Identify which cell holds the provided text, then report its (x, y) central coordinate. 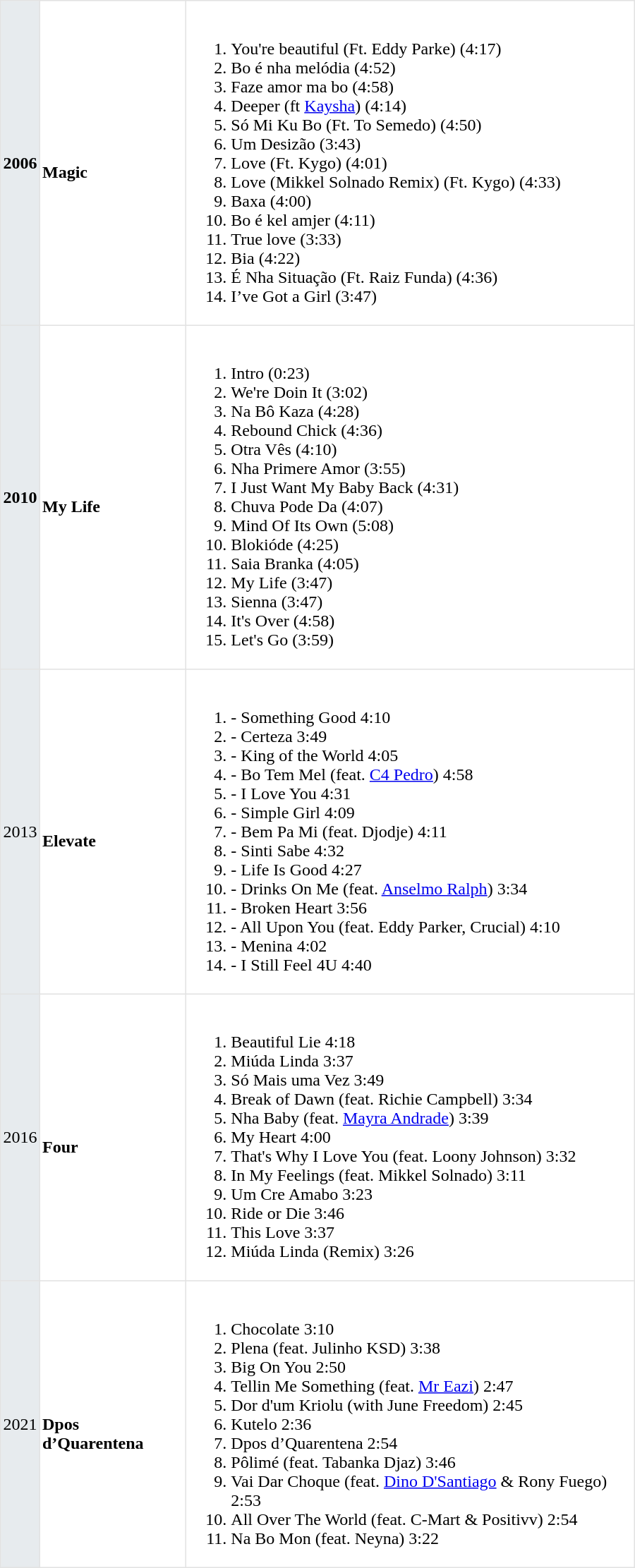
My Life (113, 497)
Elevate (113, 832)
2016 (20, 1137)
2010 (20, 497)
Dpos d’Quarentena (113, 1424)
2013 (20, 832)
Four (113, 1137)
2006 (20, 163)
2021 (20, 1424)
Magic (113, 163)
